Search for the cell housing the specified text and yield its (x, y) center coordinate. 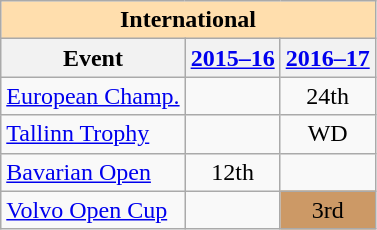
Tallinn Trophy (93, 134)
24th (328, 96)
International (188, 20)
Bavarian Open (93, 172)
2016–17 (328, 58)
WD (328, 134)
12th (232, 172)
2015–16 (232, 58)
3rd (328, 210)
European Champ. (93, 96)
Event (93, 58)
Volvo Open Cup (93, 210)
